Return the [X, Y] coordinate for the center point of the cell that contains the specified text.  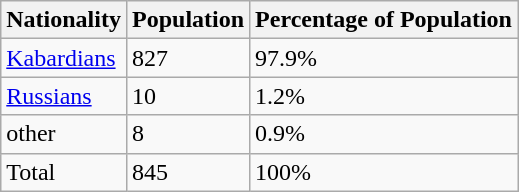
Russians [64, 96]
8 [188, 134]
10 [188, 96]
845 [188, 172]
Percentage of Population [384, 20]
0.9% [384, 134]
97.9% [384, 58]
1.2% [384, 96]
Kabardians [64, 58]
Total [64, 172]
Nationality [64, 20]
827 [188, 58]
Population [188, 20]
100% [384, 172]
other [64, 134]
